Return the [X, Y] coordinate for the center point of the cell that contains the specified text.  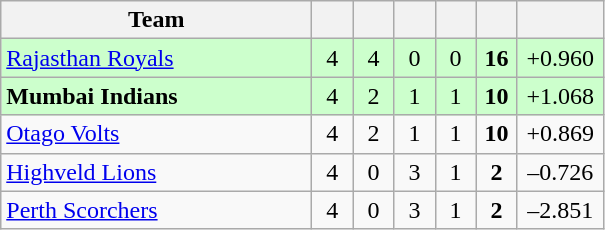
16 [496, 58]
Mumbai Indians [156, 96]
+0.869 [560, 134]
+0.960 [560, 58]
Rajasthan Royals [156, 58]
–0.726 [560, 172]
+1.068 [560, 96]
Highveld Lions [156, 172]
Team [156, 20]
Otago Volts [156, 134]
–2.851 [560, 210]
Perth Scorchers [156, 210]
